Output the (x, y) coordinate of the center of the cell containing the given text.  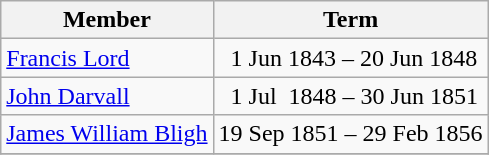
Term (350, 20)
1 Jun 1843 – 20 Jun 1848 (350, 58)
1 Jul 1848 – 30 Jun 1851 (350, 96)
James William Bligh (107, 134)
Francis Lord (107, 58)
19 Sep 1851 – 29 Feb 1856 (350, 134)
Member (107, 20)
John Darvall (107, 96)
